Find where the given text appears and provide that cell's center as (X, Y) coordinate. 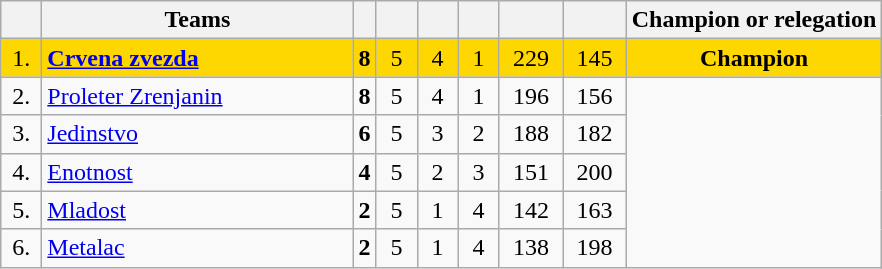
151 (531, 172)
6. (22, 248)
145 (595, 58)
200 (595, 172)
Metalac (198, 248)
142 (531, 210)
Mladost (198, 210)
138 (531, 248)
Jedinstvo (198, 134)
182 (595, 134)
Champion or relegation (754, 20)
198 (595, 248)
2. (22, 96)
1. (22, 58)
156 (595, 96)
188 (531, 134)
6 (364, 134)
5. (22, 210)
Crvena zvezda (198, 58)
196 (531, 96)
Champion (754, 58)
Enotnost (198, 172)
229 (531, 58)
Teams (198, 20)
3. (22, 134)
Proleter Zrenjanin (198, 96)
163 (595, 210)
4. (22, 172)
